From the cell containing the given text, extract its center point as [x, y] coordinate. 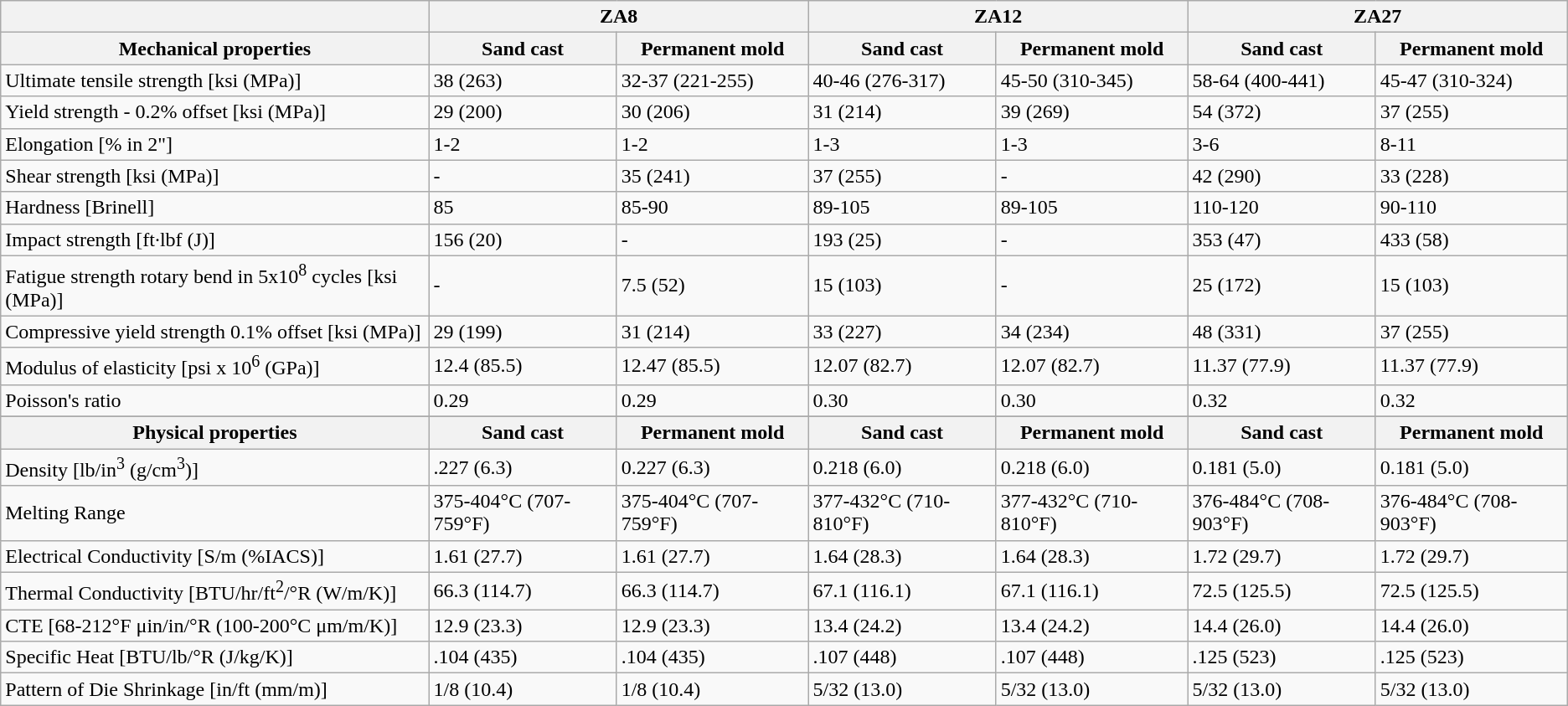
Pattern of Die Shrinkage [in/ft (mm/m)] [214, 689]
Impact strength [ft·lbf (J)] [214, 240]
35 (241) [712, 176]
Modulus of elasticity [psi x 106 (GPa)] [214, 367]
Density [lb/in3 (g/cm3)] [214, 467]
30 (206) [712, 112]
54 (372) [1282, 112]
12.47 (85.5) [712, 367]
Melting Range [214, 513]
Fatigue strength rotary bend in 5x108 cycles [ksi (MPa)] [214, 286]
90-110 [1471, 208]
45-50 (310-345) [1092, 80]
7.5 (52) [712, 286]
Shear strength [ksi (MPa)] [214, 176]
29 (200) [523, 112]
85-90 [712, 208]
Specific Heat [BTU/lb/°R (J/kg/K)] [214, 657]
Elongation [% in 2"] [214, 144]
42 (290) [1282, 176]
Thermal Conductivity [BTU/hr/ft2/°R (W/m/K)] [214, 591]
85 [523, 208]
ZA12 [998, 17]
Ultimate tensile strength [ksi (MPa)] [214, 80]
38 (263) [523, 80]
Electrical Conductivity [S/m (%IACS)] [214, 556]
ZA8 [618, 17]
34 (234) [1092, 332]
CTE [68-212°F μin/in/°R (100-200°C μm/m/K)] [214, 626]
32-37 (221-255) [712, 80]
Physical properties [214, 432]
Mechanical properties [214, 49]
ZA27 [1377, 17]
Yield strength - 0.2% offset [ksi (MPa)] [214, 112]
33 (227) [902, 332]
12.4 (85.5) [523, 367]
193 (25) [902, 240]
33 (228) [1471, 176]
.227 (6.3) [523, 467]
8-11 [1471, 144]
0.227 (6.3) [712, 467]
Poisson's ratio [214, 400]
353 (47) [1282, 240]
Compressive yield strength 0.1% offset [ksi (MPa)] [214, 332]
48 (331) [1282, 332]
58-64 (400-441) [1282, 80]
29 (199) [523, 332]
3-6 [1282, 144]
433 (58) [1471, 240]
110-120 [1282, 208]
25 (172) [1282, 286]
39 (269) [1092, 112]
45-47 (310-324) [1471, 80]
Hardness [Brinell] [214, 208]
156 (20) [523, 240]
40-46 (276-317) [902, 80]
